Detect which cell encompasses the target text, then output its (x, y) center coordinate. 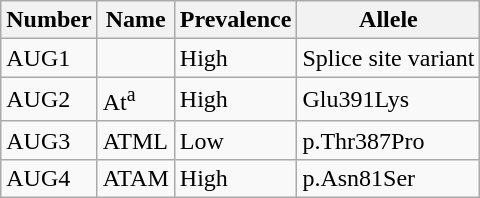
AUG2 (49, 100)
Number (49, 20)
AUG4 (49, 178)
Splice site variant (388, 58)
Prevalence (236, 20)
p.Asn81Ser (388, 178)
Ata (136, 100)
Low (236, 140)
AUG1 (49, 58)
Name (136, 20)
ATAM (136, 178)
Allele (388, 20)
ATML (136, 140)
Glu391Lys (388, 100)
AUG3 (49, 140)
p.Thr387Pro (388, 140)
